Scan for the cell matching the given text and deliver its [x, y] coordinate at center. 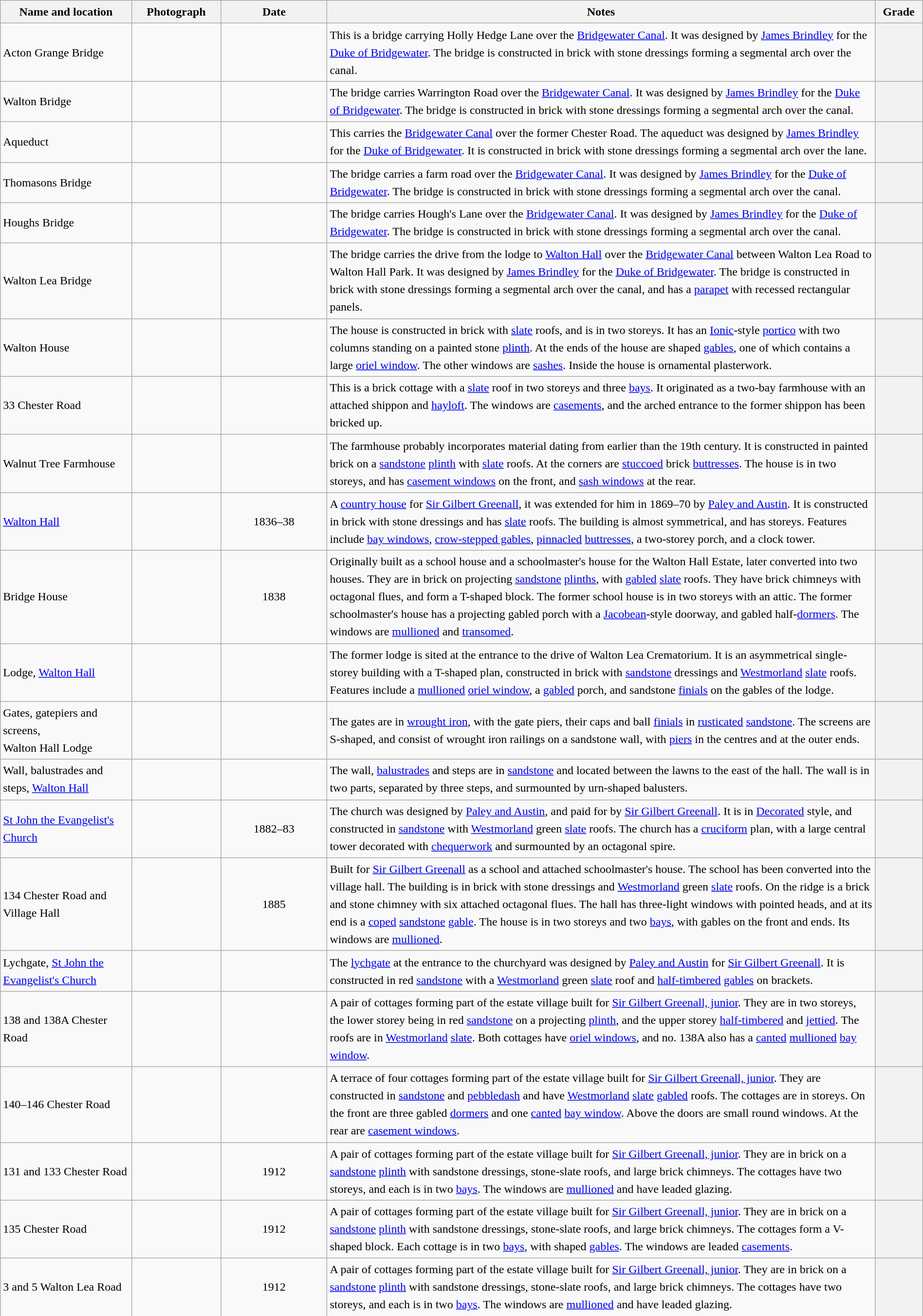
Grade [899, 12]
1882–83 [274, 829]
1836–38 [274, 521]
140–146 Chester Road [66, 1104]
Photograph [176, 12]
Houghs Bridge [66, 223]
Thomasons Bridge [66, 182]
Gates, gatepiers and screens,Walton Hall Lodge [66, 730]
Name and location [66, 12]
134 Chester Road and Village Hall [66, 905]
Walton Hall [66, 521]
Wall, balustrades and steps, Walton Hall [66, 780]
3 and 5 Walton Lea Road [66, 1287]
1838 [274, 597]
Lodge, Walton Hall [66, 673]
Walton Lea Bridge [66, 280]
Walton Bridge [66, 101]
St John the Evangelist's Church [66, 829]
Acton Grange Bridge [66, 53]
Aqueduct [66, 142]
Notes [601, 12]
Date [274, 12]
1885 [274, 905]
Lychgate, St John the Evangelist's Church [66, 971]
135 Chester Road [66, 1229]
Walnut Tree Farmhouse [66, 463]
Walton House [66, 348]
Bridge House [66, 597]
131 and 133 Chester Road [66, 1171]
33 Chester Road [66, 405]
138 and 138A Chester Road [66, 1029]
